Scan for the cell matching the given text and deliver its (x, y) coordinate at center. 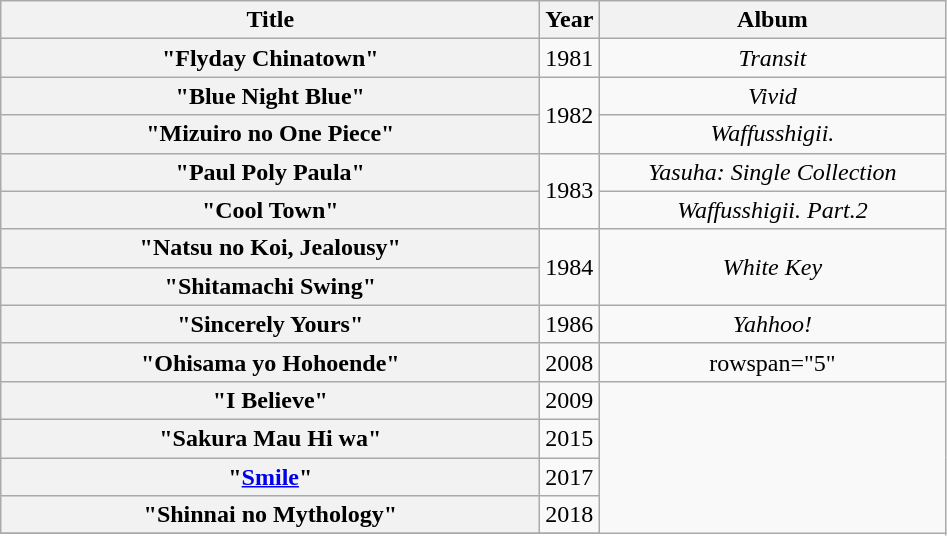
Album (772, 20)
Title (270, 20)
1986 (570, 324)
"Flyday Chinatown" (270, 58)
1984 (570, 267)
"Ohisama yo Hohoende" (270, 362)
2009 (570, 400)
"Mizuiro no One Piece" (270, 134)
"Natsu no Koi, Jealousy" (270, 248)
Year (570, 20)
2017 (570, 477)
1981 (570, 58)
Waffusshigii. (772, 134)
"I Believe" (270, 400)
"Smile" (270, 477)
"Sakura Mau Hi wa" (270, 438)
"Sincerely Yours" (270, 324)
"Cool Town" (270, 210)
Vivid (772, 96)
"Blue Night Blue" (270, 96)
2018 (570, 515)
"Paul Poly Paula" (270, 172)
White Key (772, 267)
2015 (570, 438)
2008 (570, 362)
"Shitamachi Swing" (270, 286)
"Shinnai no Mythology" (270, 515)
1982 (570, 115)
1983 (570, 191)
Yasuha: Single Collection (772, 172)
Waffusshigii. Part.2 (772, 210)
Transit (772, 58)
Yahhoo! (772, 324)
rowspan="5" (772, 362)
